For the text-containing cell, return its midpoint in (X, Y) coordinate format. 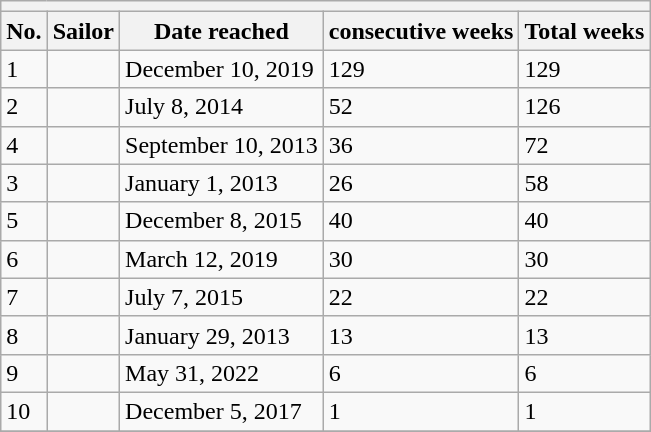
July 8, 2014 (222, 107)
January 29, 2013 (222, 335)
December 8, 2015 (222, 221)
May 31, 2022 (222, 373)
Date reached (222, 31)
72 (584, 145)
9 (24, 373)
10 (24, 411)
58 (584, 183)
September 10, 2013 (222, 145)
5 (24, 221)
Sailor (83, 31)
July 7, 2015 (222, 297)
No. (24, 31)
126 (584, 107)
December 5, 2017 (222, 411)
January 1, 2013 (222, 183)
consecutive weeks (421, 31)
52 (421, 107)
2 (24, 107)
8 (24, 335)
36 (421, 145)
26 (421, 183)
4 (24, 145)
March 12, 2019 (222, 259)
Total weeks (584, 31)
3 (24, 183)
December 10, 2019 (222, 69)
7 (24, 297)
